Capture the cell that displays the provided text and extract its (X, Y) central coordinate. 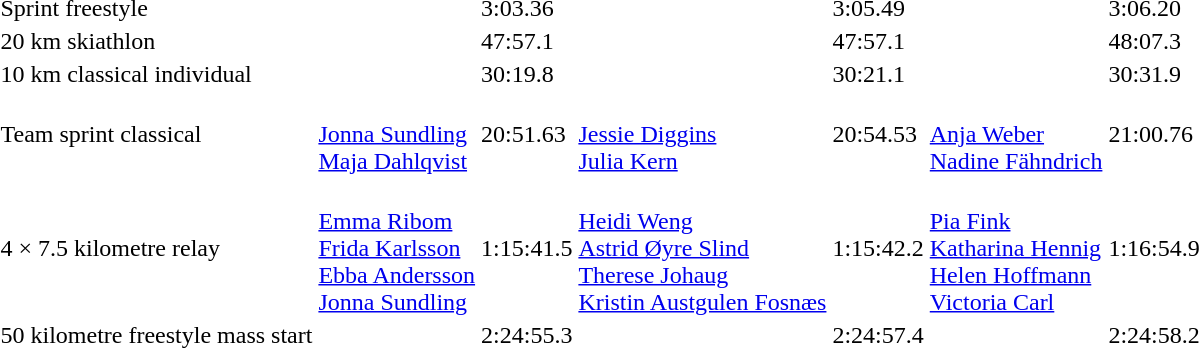
30:19.8 (527, 74)
Emma RibomFrida KarlssonEbba AnderssonJonna Sundling (397, 248)
20:54.53 (878, 134)
Jonna SundlingMaja Dahlqvist (397, 134)
20:51.63 (527, 134)
Anja WeberNadine Fähndrich (1016, 134)
Pia FinkKatharina HennigHelen HoffmannVictoria Carl (1016, 248)
1:15:42.2 (878, 248)
Jessie DigginsJulia Kern (702, 134)
Heidi WengAstrid Øyre SlindTherese JohaugKristin Austgulen Fosnæs (702, 248)
1:15:41.5 (527, 248)
30:21.1 (878, 74)
